Find where the given text appears and provide that cell's center as [X, Y] coordinate. 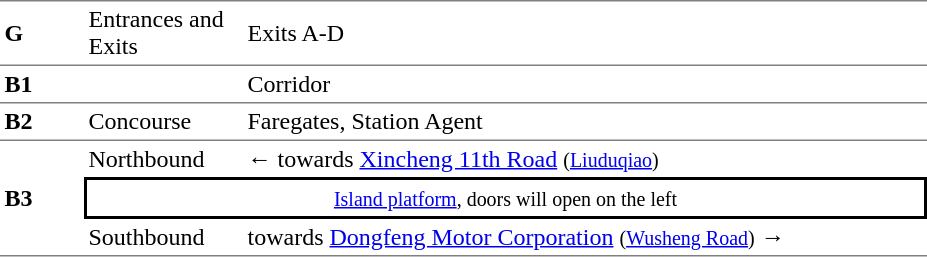
Concourse [164, 123]
B1 [42, 85]
Southbound [164, 238]
Island platform, doors will open on the left [506, 198]
Northbound [164, 159]
← towards Xincheng 11th Road (Liuduqiao) [585, 159]
Exits A-D [585, 33]
Corridor [585, 85]
Entrances and Exits [164, 33]
B3 [42, 199]
Faregates, Station Agent [585, 123]
B2 [42, 123]
towards Dongfeng Motor Corporation (Wusheng Road) → [585, 238]
G [42, 33]
